Identify which cell holds the provided text, then report its (X, Y) central coordinate. 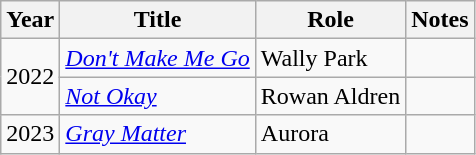
Year (30, 20)
Wally Park (330, 58)
Don't Make Me Go (158, 58)
Gray Matter (158, 134)
Notes (440, 20)
Aurora (330, 134)
2023 (30, 134)
2022 (30, 77)
Role (330, 20)
Not Okay (158, 96)
Title (158, 20)
Rowan Aldren (330, 96)
